Output the [X, Y] coordinate of the center of the cell containing the given text.  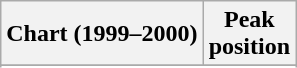
Peakposition [249, 34]
Chart (1999–2000) [102, 34]
